Find where the given text appears and provide that cell's center as [X, Y] coordinate. 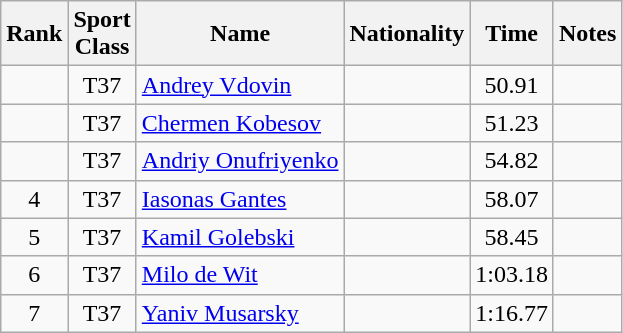
Kamil Golebski [240, 237]
58.07 [512, 199]
51.23 [512, 123]
Andrey Vdovin [240, 85]
Nationality [407, 34]
Iasonas Gantes [240, 199]
4 [34, 199]
Name [240, 34]
Notes [587, 34]
Time [512, 34]
Yaniv Musarsky [240, 313]
Milo de Wit [240, 275]
SportClass [102, 34]
58.45 [512, 237]
50.91 [512, 85]
Andriy Onufriyenko [240, 161]
6 [34, 275]
5 [34, 237]
Rank [34, 34]
7 [34, 313]
Chermen Kobesov [240, 123]
1:16.77 [512, 313]
54.82 [512, 161]
1:03.18 [512, 275]
